For the text-containing cell, return its midpoint in (x, y) coordinate format. 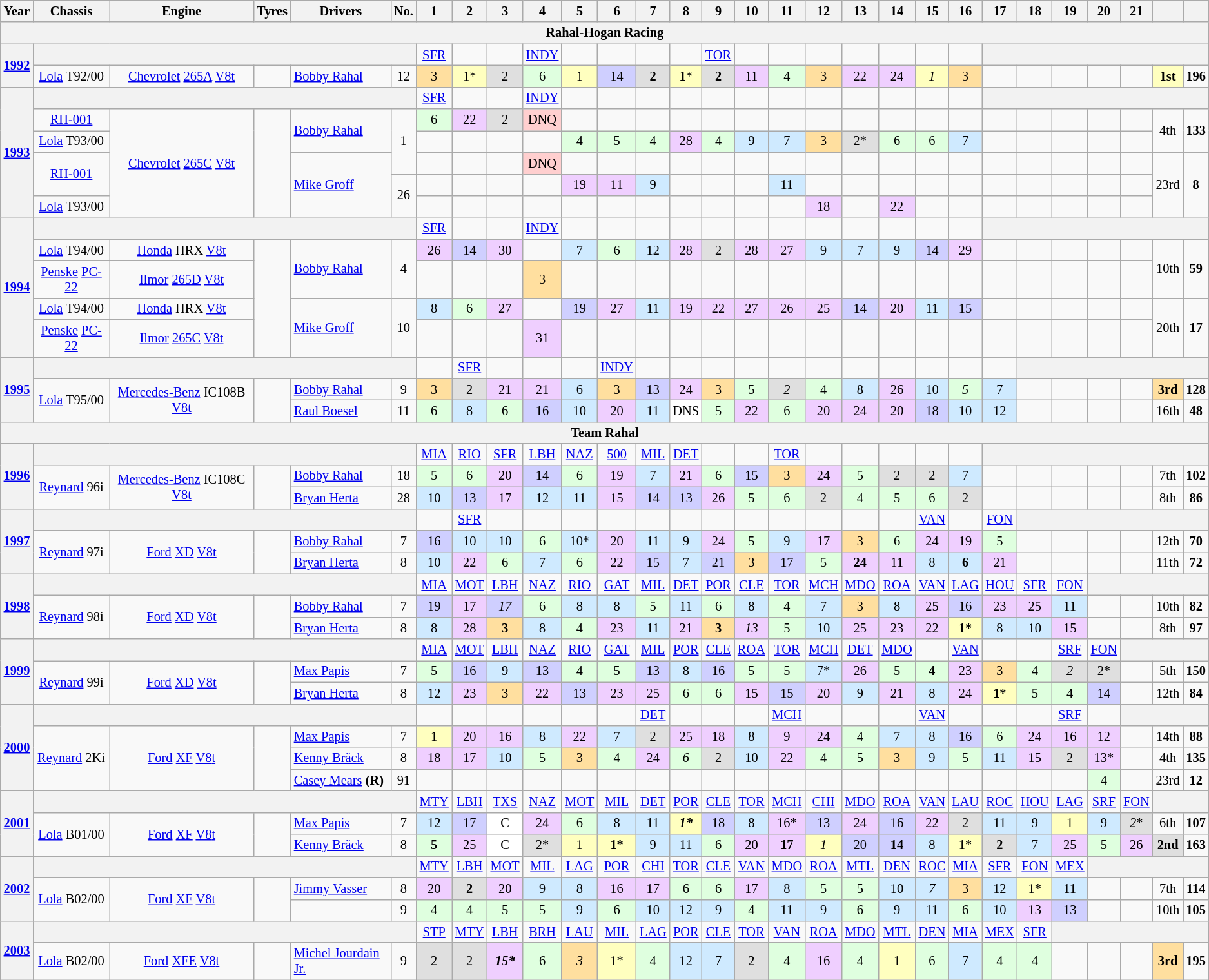
Lola B01/00 (71, 834)
114 (1196, 888)
Ilmor 265D V8t (182, 279)
13* (1104, 758)
1993 (17, 152)
7* (823, 671)
133 (1196, 130)
2003 (17, 950)
TXS (506, 801)
20th (1168, 328)
14th (1168, 736)
48 (1196, 411)
1998 (17, 606)
1st (1168, 76)
1996 (17, 476)
Reynard 99i (71, 682)
1992 (17, 66)
16* (787, 823)
DNS (685, 411)
Lola T92/00 (71, 76)
97 (1196, 628)
Chevrolet 265C V8t (182, 163)
2000 (17, 748)
Casey Mears (R) (340, 780)
Reynard 97i (71, 552)
30 (506, 250)
5th (1168, 671)
163 (1196, 845)
150 (1196, 671)
1994 (17, 287)
1995 (17, 389)
1999 (17, 672)
59 (1196, 268)
31 (543, 338)
Lola T95/00 (71, 400)
Mercedes-Benz IC108C V8t (182, 486)
70 (1196, 541)
Ilmor 265C V8t (182, 338)
Chassis (71, 11)
86 (1196, 498)
11th (1168, 563)
Michel Jourdain Jr. (340, 961)
10* (579, 541)
No. (404, 11)
Reynard 2Ki (71, 758)
2nd (1168, 845)
1997 (17, 542)
STP (435, 932)
Reynard 96i (71, 486)
128 (1196, 389)
Jimmy Vasser (340, 888)
84 (1196, 693)
Chevrolet 265A V8t (182, 76)
Rahal-Hogan Racing (605, 33)
88 (1196, 736)
Ford XFE V8t (182, 961)
BRH (543, 932)
Tyres (272, 11)
102 (1196, 476)
Reynard 98i (71, 616)
91 (404, 780)
Raul Boesel (340, 411)
Mercedes-Benz IC108B V8t (182, 400)
107 (1196, 823)
Drivers (340, 11)
82 (1196, 606)
72 (1196, 563)
195 (1196, 961)
2002 (17, 888)
500 (616, 455)
29 (965, 250)
2001 (17, 823)
15* (506, 961)
Engine (182, 11)
105 (1196, 910)
135 (1196, 758)
6th (1168, 823)
196 (1196, 76)
16th (1168, 411)
Year (17, 11)
Team Rahal (605, 433)
